Provide the (x, y) coordinate of the cell's center where the given text is located.  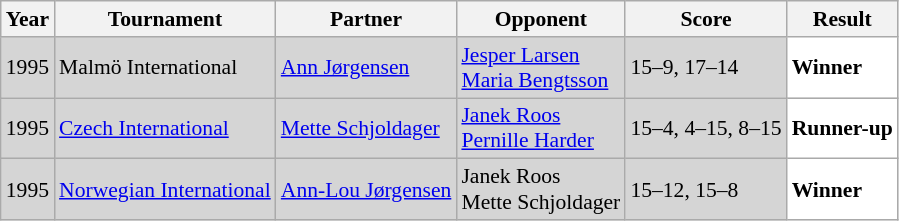
Norwegian International (165, 190)
Result (842, 19)
15–12, 15–8 (706, 190)
15–9, 17–14 (706, 68)
Mette Schjoldager (366, 128)
Janek Roos Mette Schjoldager (540, 190)
Runner-up (842, 128)
Janek Roos Pernille Harder (540, 128)
Partner (366, 19)
Opponent (540, 19)
Malmö International (165, 68)
Jesper Larsen Maria Bengtsson (540, 68)
15–4, 4–15, 8–15 (706, 128)
Year (28, 19)
Score (706, 19)
Ann Jørgensen (366, 68)
Czech International (165, 128)
Ann-Lou Jørgensen (366, 190)
Tournament (165, 19)
